Find where the given text appears and provide that cell's center as [x, y] coordinate. 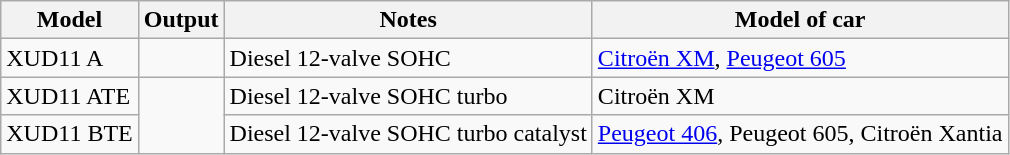
Notes [408, 20]
Diesel 12-valve SOHC [408, 58]
Citroën XM, Peugeot 605 [800, 58]
Model of car [800, 20]
XUD11 A [70, 58]
Peugeot 406, Peugeot 605, Citroën Xantia [800, 134]
Diesel 12-valve SOHC turbo [408, 96]
XUD11 ATE [70, 96]
Output [181, 20]
Diesel 12-valve SOHC turbo catalyst [408, 134]
Citroën XM [800, 96]
Model [70, 20]
XUD11 BTE [70, 134]
